Locate the cell with the specified text and output its (x, y) center coordinate. 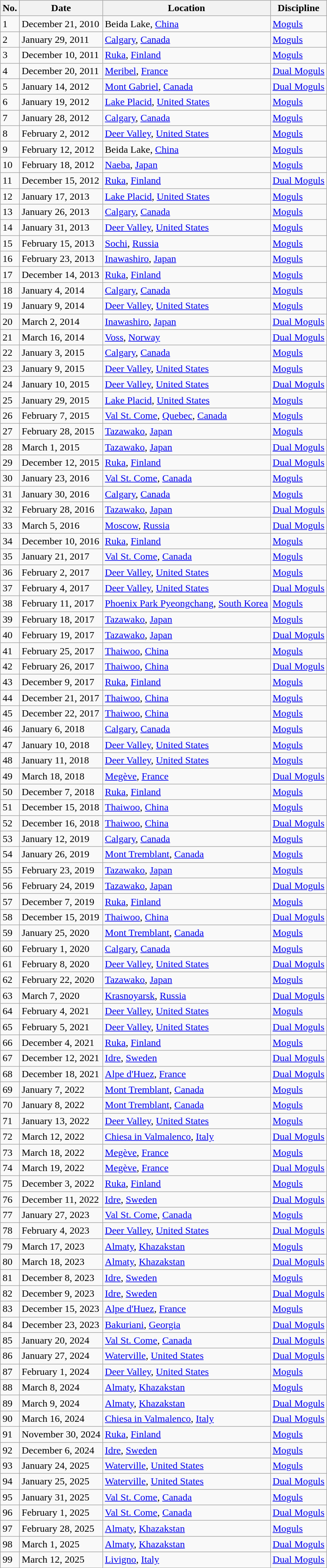
March 12, 2025 (61, 1560)
26 (10, 415)
December 14, 2013 (61, 275)
March 5, 2016 (61, 525)
December 16, 2018 (61, 823)
Mont Gabriel, Canada (187, 86)
36 (10, 572)
71 (10, 1121)
Sochi, Russia (187, 243)
25 (10, 400)
March 8, 2024 (61, 1387)
1 (10, 24)
February 4, 2017 (61, 588)
Krasnoyarsk, Russia (187, 996)
24 (10, 384)
January 19, 2012 (61, 102)
21 (10, 337)
January 24, 2025 (61, 1466)
January 27, 2024 (61, 1356)
13 (10, 212)
89 (10, 1403)
February 26, 2017 (61, 666)
January 10, 2015 (61, 384)
41 (10, 651)
55 (10, 870)
17 (10, 275)
January 17, 2013 (61, 196)
23 (10, 369)
10 (10, 165)
March 19, 2022 (61, 1168)
64 (10, 1011)
December 21, 2017 (61, 698)
February 28, 2015 (61, 431)
93 (10, 1466)
87 (10, 1372)
49 (10, 776)
90 (10, 1419)
99 (10, 1560)
December 20, 2011 (61, 71)
9 (10, 149)
January 3, 2015 (61, 353)
January 7, 2022 (61, 1090)
January 29, 2011 (61, 40)
3 (10, 55)
February 1, 2025 (61, 1513)
66 (10, 1043)
47 (10, 745)
19 (10, 306)
December 3, 2022 (61, 1183)
4 (10, 71)
59 (10, 933)
62 (10, 980)
January 31, 2013 (61, 228)
88 (10, 1387)
85 (10, 1340)
80 (10, 1262)
January 23, 2016 (61, 478)
December 7, 2018 (61, 792)
5 (10, 86)
42 (10, 666)
January 30, 2016 (61, 494)
Discipline (299, 8)
February 28, 2025 (61, 1528)
February 2, 2012 (61, 133)
96 (10, 1513)
34 (10, 541)
Location (187, 8)
Val St. Come, Quebec, Canada (187, 415)
67 (10, 1058)
November 30, 2024 (61, 1434)
February 8, 2020 (61, 964)
March 7, 2020 (61, 996)
63 (10, 996)
January 29, 2015 (61, 400)
81 (10, 1278)
February 23, 2013 (61, 259)
95 (10, 1497)
March 16, 2014 (61, 337)
18 (10, 290)
35 (10, 557)
6 (10, 102)
January 11, 2018 (61, 761)
91 (10, 1434)
January 25, 2025 (61, 1482)
74 (10, 1168)
65 (10, 1027)
December 15, 2023 (61, 1309)
33 (10, 525)
30 (10, 478)
February 12, 2012 (61, 149)
December 11, 2022 (61, 1199)
15 (10, 243)
20 (10, 322)
February 28, 2016 (61, 510)
January 8, 2022 (61, 1105)
January 21, 2017 (61, 557)
December 15, 2018 (61, 807)
December 8, 2023 (61, 1278)
76 (10, 1199)
53 (10, 839)
73 (10, 1152)
December 15, 2012 (61, 180)
No. (10, 8)
70 (10, 1105)
January 13, 2022 (61, 1121)
7 (10, 118)
48 (10, 761)
86 (10, 1356)
February 4, 2023 (61, 1231)
68 (10, 1074)
98 (10, 1544)
Bakuriani, Georgia (187, 1325)
97 (10, 1528)
2 (10, 40)
March 18, 2022 (61, 1152)
February 19, 2017 (61, 635)
February 4, 2021 (61, 1011)
February 5, 2021 (61, 1027)
60 (10, 948)
Meribel, France (187, 71)
January 26, 2013 (61, 212)
February 1, 2020 (61, 948)
50 (10, 792)
43 (10, 682)
16 (10, 259)
78 (10, 1231)
March 12, 2022 (61, 1136)
51 (10, 807)
December 12, 2015 (61, 463)
January 10, 2018 (61, 745)
February 23, 2019 (61, 870)
January 14, 2012 (61, 86)
December 12, 2021 (61, 1058)
52 (10, 823)
March 2, 2014 (61, 322)
29 (10, 463)
39 (10, 619)
92 (10, 1450)
Date (61, 8)
February 2, 2017 (61, 572)
83 (10, 1309)
December 18, 2021 (61, 1074)
22 (10, 353)
31 (10, 494)
January 20, 2024 (61, 1340)
Voss, Norway (187, 337)
March 18, 2023 (61, 1262)
January 6, 2018 (61, 729)
March 9, 2024 (61, 1403)
84 (10, 1325)
32 (10, 510)
March 16, 2024 (61, 1419)
January 4, 2014 (61, 290)
December 22, 2017 (61, 714)
January 28, 2012 (61, 118)
40 (10, 635)
38 (10, 604)
44 (10, 698)
December 9, 2023 (61, 1293)
8 (10, 133)
December 4, 2021 (61, 1043)
82 (10, 1293)
December 10, 2016 (61, 541)
February 18, 2012 (61, 165)
December 9, 2017 (61, 682)
45 (10, 714)
December 23, 2023 (61, 1325)
January 9, 2014 (61, 306)
December 21, 2010 (61, 24)
December 10, 2011 (61, 55)
58 (10, 917)
Moscow, Russia (187, 525)
February 15, 2013 (61, 243)
12 (10, 196)
February 25, 2017 (61, 651)
December 7, 2019 (61, 901)
January 27, 2023 (61, 1215)
December 15, 2019 (61, 917)
46 (10, 729)
March 18, 2018 (61, 776)
37 (10, 588)
27 (10, 431)
94 (10, 1482)
Naeba, Japan (187, 165)
Livigno, Italy (187, 1560)
January 31, 2025 (61, 1497)
December 6, 2024 (61, 1450)
54 (10, 854)
February 22, 2020 (61, 980)
75 (10, 1183)
February 1, 2024 (61, 1372)
January 12, 2019 (61, 839)
11 (10, 180)
28 (10, 447)
Phoenix Park Pyeongchang, South Korea (187, 604)
March 1, 2025 (61, 1544)
69 (10, 1090)
February 24, 2019 (61, 886)
79 (10, 1246)
77 (10, 1215)
14 (10, 228)
February 18, 2017 (61, 619)
February 7, 2015 (61, 415)
January 26, 2019 (61, 854)
61 (10, 964)
56 (10, 886)
January 25, 2020 (61, 933)
January 9, 2015 (61, 369)
57 (10, 901)
March 1, 2015 (61, 447)
March 17, 2023 (61, 1246)
February 11, 2017 (61, 604)
72 (10, 1136)
